Provide the [x, y] coordinate of the cell's center where the given text is located.  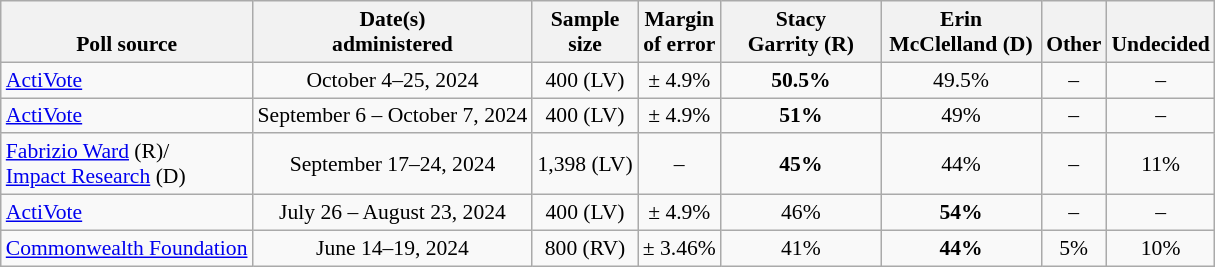
800 (RV) [584, 248]
Date(s)administered [393, 32]
June 14–19, 2024 [393, 248]
41% [801, 248]
ErinMcClelland (D) [961, 32]
September 6 – October 7, 2024 [393, 116]
5% [1074, 248]
46% [801, 213]
September 17–24, 2024 [393, 164]
49.5% [961, 80]
Undecided [1160, 32]
Commonwealth Foundation [127, 248]
Poll source [127, 32]
49% [961, 116]
10% [1160, 248]
50.5% [801, 80]
11% [1160, 164]
Fabrizio Ward (R)/Impact Research (D) [127, 164]
54% [961, 213]
Samplesize [584, 32]
StacyGarrity (R) [801, 32]
45% [801, 164]
July 26 – August 23, 2024 [393, 213]
51% [801, 116]
± 3.46% [680, 248]
1,398 (LV) [584, 164]
Marginof error [680, 32]
October 4–25, 2024 [393, 80]
Other [1074, 32]
